Detect which cell encompasses the target text, then output its [X, Y] center coordinate. 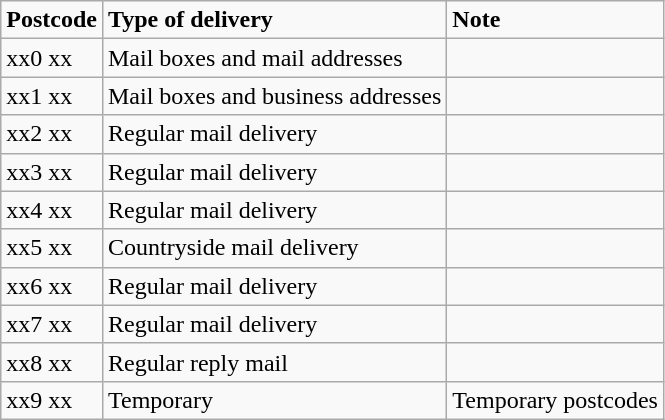
Regular reply mail [274, 362]
xx7 xx [52, 324]
xx3 xx [52, 172]
Countryside mail delivery [274, 248]
xx0 xx [52, 58]
Postcode [52, 20]
xx9 xx [52, 400]
xx8 xx [52, 362]
Note [556, 20]
xx4 xx [52, 210]
xx6 xx [52, 286]
xx5 xx [52, 248]
Temporary [274, 400]
xx2 xx [52, 134]
Mail boxes and business addresses [274, 96]
Mail boxes and mail addresses [274, 58]
Temporary postcodes [556, 400]
Type of delivery [274, 20]
xx1 xx [52, 96]
